Find where the given text appears and provide that cell's center as [x, y] coordinate. 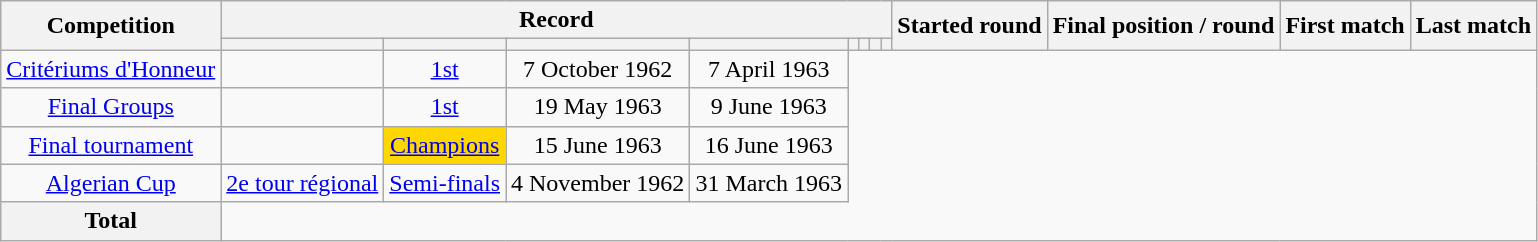
4 November 1962 [598, 183]
Critériums d'Honneur [111, 69]
Final position / round [1164, 26]
Algerian Cup [111, 183]
Record [556, 20]
Started round [970, 26]
Competition [111, 26]
31 March 1963 [769, 183]
16 June 1963 [769, 145]
19 May 1963 [598, 107]
Last match [1473, 26]
7 October 1962 [598, 69]
First match [1345, 26]
Total [111, 221]
Semi-finals [445, 183]
Final tournament [111, 145]
15 June 1963 [598, 145]
9 June 1963 [769, 107]
7 April 1963 [769, 69]
Final Groups [111, 107]
2e tour régional [302, 183]
Champions [445, 145]
